Detect which cell encompasses the target text, then output its [X, Y] center coordinate. 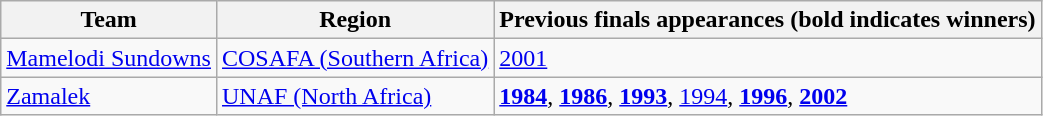
Zamalek [109, 96]
Region [354, 20]
COSAFA (Southern Africa) [354, 58]
1984, 1986, 1993, 1994, 1996, 2002 [768, 96]
Previous finals appearances (bold indicates winners) [768, 20]
Mamelodi Sundowns [109, 58]
2001 [768, 58]
UNAF (North Africa) [354, 96]
Team [109, 20]
